Return the [X, Y] coordinate for the center point of the cell that contains the specified text.  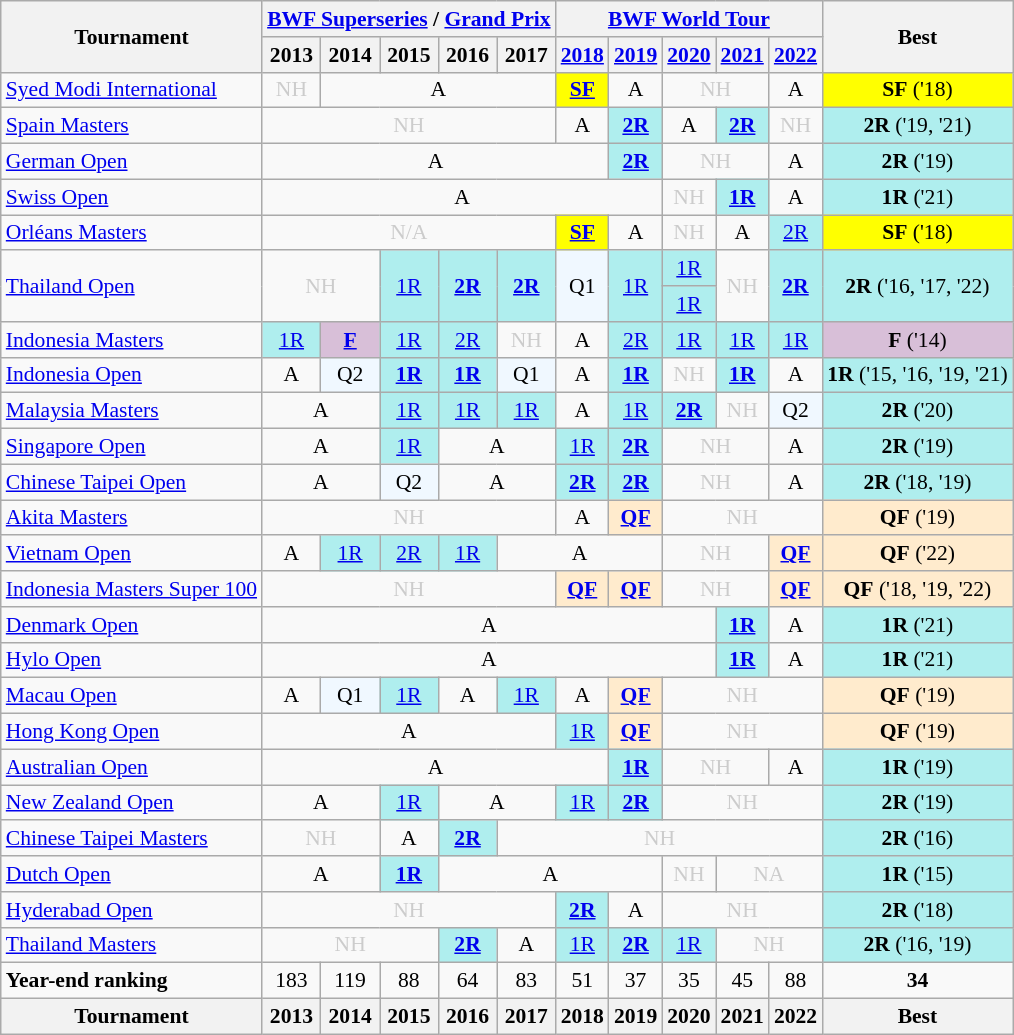
Hylo Open [132, 660]
German Open [132, 162]
NA [770, 874]
F ('14) [918, 340]
F [350, 340]
Hong Kong Open [132, 732]
Indonesia Open [132, 375]
QF ('22) [918, 554]
Spain Masters [132, 126]
New Zealand Open [132, 803]
Denmark Open [132, 625]
Dutch Open [132, 874]
N/A [409, 233]
34 [918, 981]
Australian Open [132, 767]
51 [582, 981]
183 [292, 981]
Thailand Masters [132, 945]
2R ('20) [918, 411]
Hyderabad Open [132, 910]
Macau Open [132, 696]
2R ('19, '21) [918, 126]
Year-end ranking [132, 981]
1R ('19) [918, 767]
2R ('18, '19) [918, 482]
Thailand Open [132, 286]
Indonesia Masters Super 100 [132, 589]
37 [636, 981]
Chinese Taipei Masters [132, 839]
2R ('18) [918, 910]
1R ('15, '16, '19, '21) [918, 375]
Orléans Masters [132, 233]
Singapore Open [132, 447]
QF ('18, '19, '22) [918, 589]
Syed Modi International [132, 90]
Swiss Open [132, 197]
119 [350, 981]
45 [742, 981]
2R ('16, '17, '22) [918, 286]
83 [526, 981]
Vietnam Open [132, 554]
Indonesia Masters [132, 340]
BWF Superseries / Grand Prix [409, 19]
2R ('16, '19) [918, 945]
2R ('16) [918, 839]
1R ('15) [918, 874]
35 [688, 981]
64 [468, 981]
Akita Masters [132, 518]
BWF World Tour [689, 19]
Chinese Taipei Open [132, 482]
Malaysia Masters [132, 411]
